For the text-containing cell, return its midpoint in [X, Y] coordinate format. 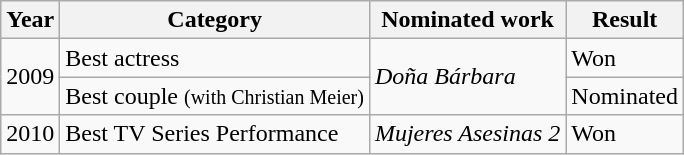
Nominated work [467, 20]
Year [30, 20]
Doña Bárbara [467, 77]
Best TV Series Performance [215, 134]
Nominated [625, 96]
Result [625, 20]
2010 [30, 134]
Best actress [215, 58]
Category [215, 20]
2009 [30, 77]
Mujeres Asesinas 2 [467, 134]
Best couple (with Christian Meier) [215, 96]
